Find where the given text appears and provide that cell's center as [X, Y] coordinate. 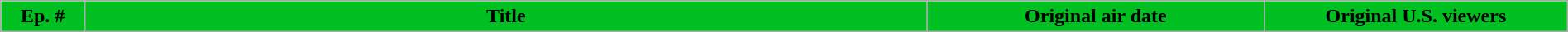
Title [506, 16]
Ep. # [43, 16]
Original air date [1095, 16]
Original U.S. viewers [1416, 16]
